Capture the cell that displays the provided text and extract its [x, y] central coordinate. 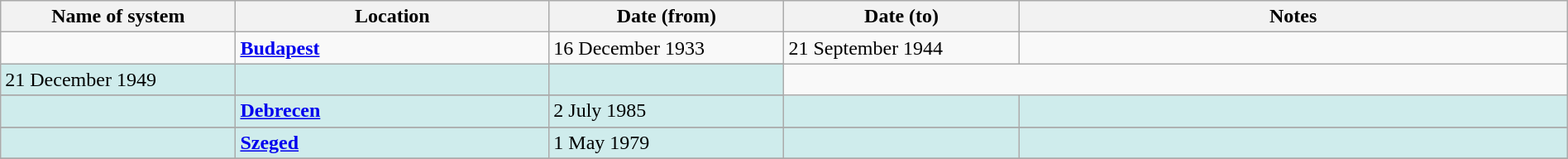
2 July 1985 [667, 111]
21 September 1944 [901, 48]
16 December 1933 [667, 48]
Debrecen [392, 111]
1 May 1979 [667, 142]
Notes [1293, 17]
Date (from) [667, 17]
Name of system [118, 17]
21 December 1949 [118, 79]
Budapest [392, 48]
Date (to) [901, 17]
Szeged [392, 142]
Location [392, 17]
